Pinpoint the cell where the given text exists, returning its (X, Y) midpoint coordinate. 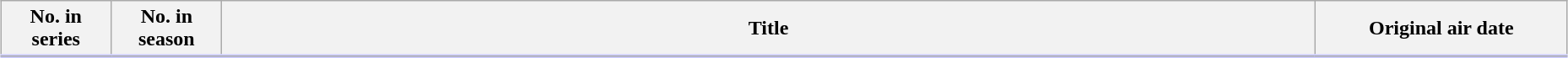
Original air date (1441, 29)
No. in season (167, 29)
Title (768, 29)
No. in series (56, 29)
